Capture the cell that displays the provided text and extract its (x, y) central coordinate. 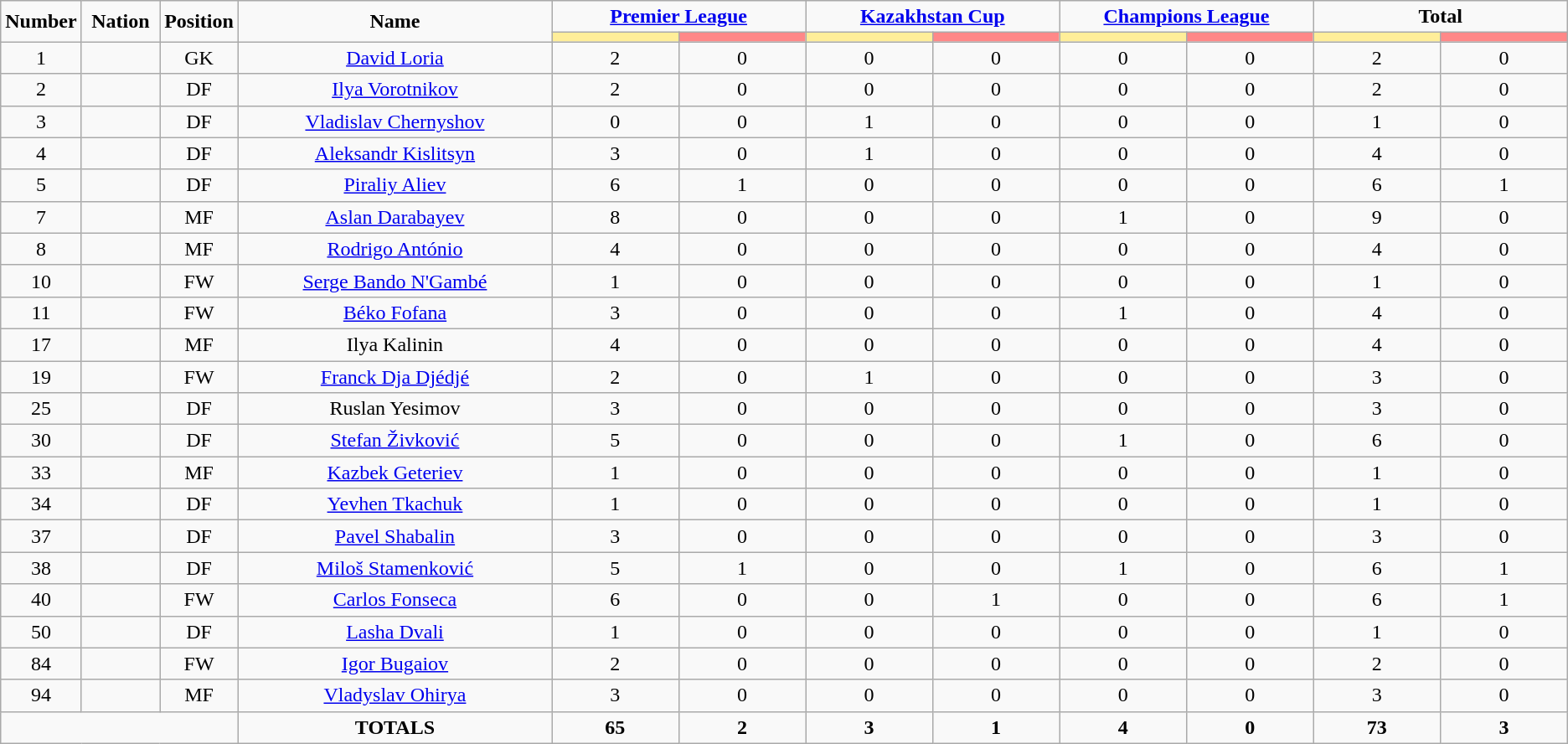
Kazbek Geteriev (395, 473)
11 (41, 313)
Ilya Vorotnikov (395, 90)
Serge Bando N'Gambé (395, 281)
Béko Fofana (395, 313)
94 (41, 695)
73 (1377, 727)
Yevhen Tkachuk (395, 504)
Franck Dja Djédjé (395, 376)
Stefan Živković (395, 441)
84 (41, 664)
Champions League (1186, 17)
Number (41, 22)
Kazakhstan Cup (933, 17)
33 (41, 473)
Premier League (678, 17)
Pavel Shabalin (395, 536)
38 (41, 568)
34 (41, 504)
Rodrigo António (395, 249)
Aleksandr Kislitsyn (395, 153)
Aslan Darabayev (395, 217)
19 (41, 376)
Miloš Stamenković (395, 568)
David Loria (395, 58)
Vladyslav Ohirya (395, 695)
40 (41, 600)
50 (41, 632)
25 (41, 409)
Name (395, 22)
65 (615, 727)
Piraliy Aliev (395, 185)
10 (41, 281)
Lasha Dvali (395, 632)
TOTALS (395, 727)
Igor Bugaiov (395, 664)
30 (41, 441)
Total (1441, 17)
Nation (121, 22)
Carlos Fonseca (395, 600)
GK (199, 58)
7 (41, 217)
17 (41, 344)
Ruslan Yesimov (395, 409)
Vladislav Chernyshov (395, 121)
Position (199, 22)
Ilya Kalinin (395, 344)
37 (41, 536)
9 (1377, 217)
